Determine the [X, Y] coordinate at the center of the cell enclosing the given text.  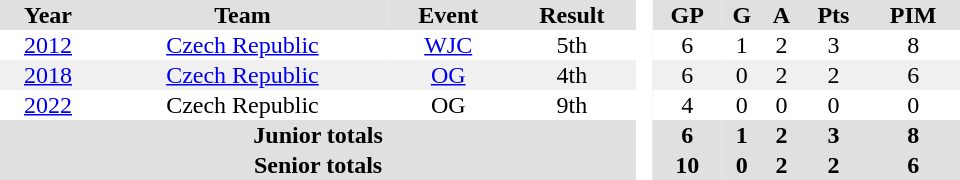
10 [687, 165]
A [781, 15]
Team [242, 15]
Year [48, 15]
2018 [48, 75]
Result [572, 15]
4th [572, 75]
GP [687, 15]
9th [572, 105]
2022 [48, 105]
PIM [913, 15]
5th [572, 45]
G [742, 15]
4 [687, 105]
Junior totals [318, 135]
Senior totals [318, 165]
2012 [48, 45]
Pts [834, 15]
Event [448, 15]
WJC [448, 45]
